Scan for the cell matching the given text and deliver its [x, y] coordinate at center. 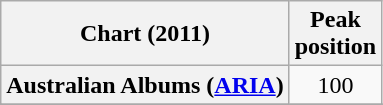
Chart (2011) [145, 34]
Australian Albums (ARIA) [145, 85]
Peakposition [335, 34]
100 [335, 85]
